Return (x, y) of the center of cell containing provided text 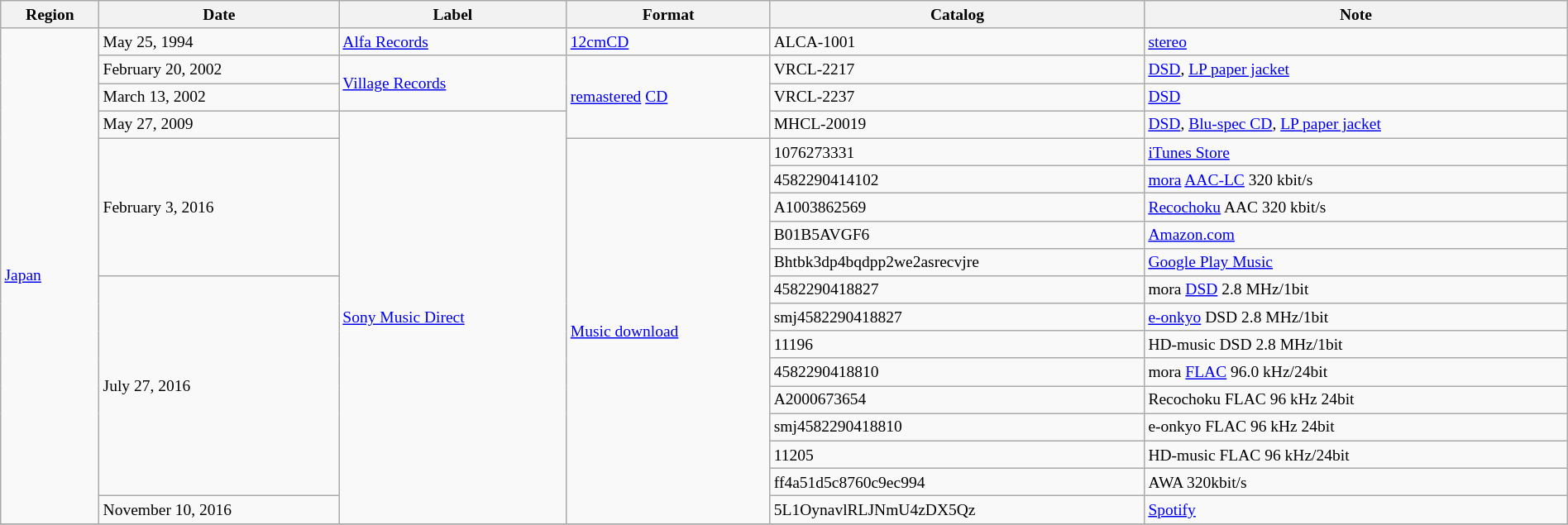
5L1OynavlRLJNmU4zDX5Qz (958, 509)
Sony Music Direct (453, 317)
ALCA-1001 (958, 41)
remastered CD (668, 97)
Recochoku AAC 320 kbit/s (1356, 207)
iTunes Store (1356, 152)
A2000673654 (958, 400)
November 10, 2016 (219, 509)
Label (453, 15)
4582290418827 (958, 289)
HD-music DSD 2.8 MHz/1bit (1356, 344)
Google Play Music (1356, 261)
Format (668, 15)
DSD (1356, 98)
Note (1356, 15)
May 25, 1994 (219, 41)
A1003862569 (958, 207)
Village Records (453, 83)
VRCL-2217 (958, 69)
Spotify (1356, 509)
mora FLAC 96.0 kHz/24bit (1356, 372)
1076273331 (958, 152)
Music download (668, 331)
July 27, 2016 (219, 386)
12cmCD (668, 41)
Japan (50, 276)
DSD, LP paper jacket (1356, 69)
B01B5AVGF6 (958, 235)
May 27, 2009 (219, 124)
stereo (1356, 41)
Alfa Records (453, 41)
Amazon.com (1356, 235)
Recochoku FLAC 96 kHz 24bit (1356, 400)
ff4a51d5c8760c9ec994 (958, 483)
March 13, 2002 (219, 98)
DSD, Blu-spec CD, LP paper jacket (1356, 124)
smj4582290418810 (958, 427)
11205 (958, 455)
MHCL-20019 (958, 124)
Bhtbk3dp4bqdpp2we2asrecvjre (958, 261)
Catalog (958, 15)
e-onkyo FLAC 96 kHz 24bit (1356, 427)
e-onkyo DSD 2.8 MHz/1bit (1356, 317)
4582290414102 (958, 179)
4582290418810 (958, 372)
smj4582290418827 (958, 317)
AWA 320kbit/s (1356, 483)
Region (50, 15)
February 20, 2002 (219, 69)
mora DSD 2.8 MHz/1bit (1356, 289)
February 3, 2016 (219, 207)
11196 (958, 344)
HD-music FLAC 96 kHz/24bit (1356, 455)
mora AAC-LC 320 kbit/s (1356, 179)
Date (219, 15)
VRCL-2237 (958, 98)
